Return the [X, Y] coordinate for the center point of the cell that contains the specified text.  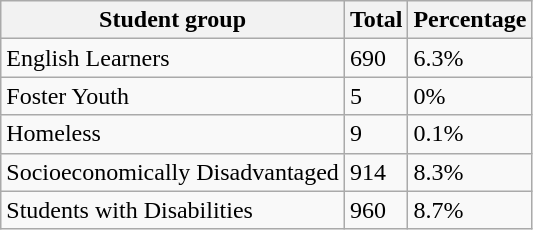
8.7% [470, 210]
Homeless [173, 134]
Percentage [470, 20]
8.3% [470, 172]
960 [376, 210]
9 [376, 134]
Students with Disabilities [173, 210]
690 [376, 58]
5 [376, 96]
Socioeconomically Disadvantaged [173, 172]
Total [376, 20]
Student group [173, 20]
Foster Youth [173, 96]
6.3% [470, 58]
0% [470, 96]
914 [376, 172]
English Learners [173, 58]
0.1% [470, 134]
